Return the (x, y) coordinate for the center point of the cell that contains the specified text.  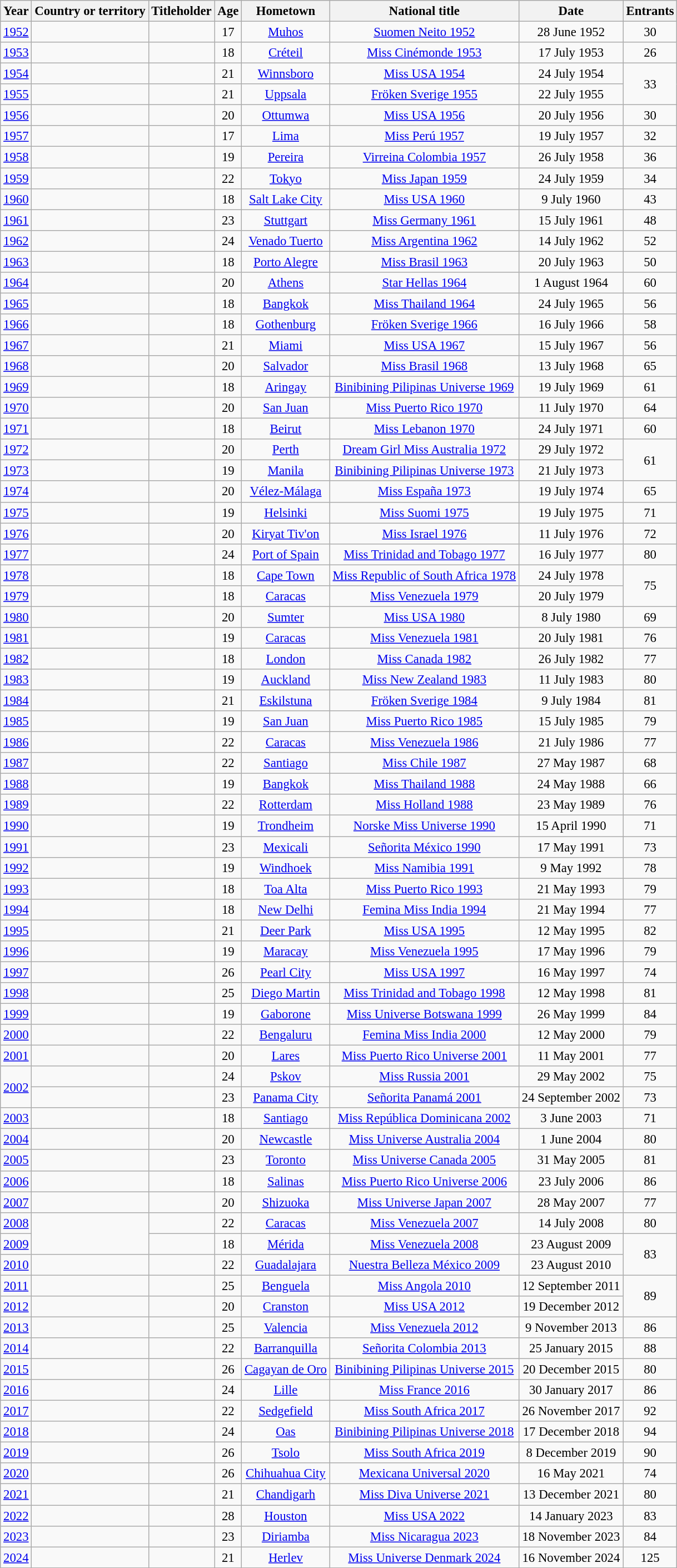
Suomen Neito 1952 (424, 32)
2024 (16, 1557)
78 (650, 868)
Miss USA 2012 (424, 1307)
21 May 1994 (571, 909)
2021 (16, 1495)
28 June 1952 (571, 32)
Fröken Sverige 1955 (424, 94)
Miss USA 1954 (424, 74)
Winnsboro (286, 74)
14 July 2008 (571, 1223)
88 (650, 1348)
24 July 1971 (571, 429)
15 April 1990 (571, 826)
23 May 1989 (571, 805)
Miss Angola 2010 (424, 1286)
Barranquilla (286, 1348)
1987 (16, 763)
1982 (16, 659)
1964 (16, 283)
19 July 1969 (571, 387)
2012 (16, 1307)
Trondheim (286, 826)
Oas (286, 1432)
Miss Israel 1976 (424, 534)
43 (650, 199)
Eskilstuna (286, 701)
Year (16, 11)
1975 (16, 512)
Miss España 1973 (424, 492)
Toronto (286, 1161)
Entrants (650, 11)
20 July 1981 (571, 638)
Beirut (286, 429)
Uppsala (286, 94)
Miss Universe Botswana 1999 (424, 1014)
2000 (16, 1035)
National title (424, 11)
24 July 1978 (571, 575)
1957 (16, 136)
1 August 1964 (571, 283)
Diriamba (286, 1536)
Panama City (286, 1098)
20 July 1963 (571, 262)
15 July 1961 (571, 220)
12 September 2011 (571, 1286)
Miss Thailand 1988 (424, 784)
29 July 1972 (571, 450)
1986 (16, 743)
1988 (16, 784)
Miss Thailand 1964 (424, 303)
1984 (16, 701)
52 (650, 241)
66 (650, 784)
Miss Venezuela 1979 (424, 596)
17 May 1996 (571, 952)
1959 (16, 178)
19 July 1975 (571, 512)
Miss Universe Australia 2004 (424, 1139)
Windhoek (286, 868)
27 May 1987 (571, 763)
1997 (16, 972)
Fröken Sverige 1984 (424, 701)
1990 (16, 826)
1981 (16, 638)
Pskov (286, 1077)
Nuestra Belleza México 2009 (424, 1265)
Miss Venezuela 2008 (424, 1244)
1962 (16, 241)
London (286, 659)
2018 (16, 1432)
Miss Trinidad and Tobago 1998 (424, 993)
Virreina Colombia 1957 (424, 157)
Shizuoka (286, 1202)
13 December 2021 (571, 1495)
Miss Puerto Rico 1970 (424, 408)
Herlev (286, 1557)
Miss Brasil 1963 (424, 262)
1973 (16, 471)
Miss Venezuela 1995 (424, 952)
90 (650, 1453)
20 July 1979 (571, 596)
Sedgefield (286, 1411)
1989 (16, 805)
1970 (16, 408)
2014 (16, 1348)
15 July 1985 (571, 721)
Lima (286, 136)
2005 (16, 1161)
Helsinki (286, 512)
Miss Cinémonde 1953 (424, 53)
24 July 1959 (571, 178)
Señorita México 1990 (424, 847)
Binibining Pilipinas Universe 1969 (424, 387)
Miss Holland 1988 (424, 805)
Newcastle (286, 1139)
1993 (16, 889)
Miss USA 1967 (424, 345)
Diego Martin (286, 993)
1979 (16, 596)
1994 (16, 909)
2008 (16, 1223)
Miss New Zealand 1983 (424, 680)
8 December 2019 (571, 1453)
Salt Lake City (286, 199)
2023 (16, 1536)
24 July 1954 (571, 74)
2009 (16, 1244)
16 May 2021 (571, 1474)
26 November 2017 (571, 1411)
30 January 2017 (571, 1390)
Vélez-Málaga (286, 492)
Salvador (286, 366)
1963 (16, 262)
11 July 1970 (571, 408)
Pereira (286, 157)
94 (650, 1432)
Miss Namibia 1991 (424, 868)
2015 (16, 1370)
28 May 2007 (571, 1202)
58 (650, 325)
Lille (286, 1390)
1 June 2004 (571, 1139)
12 May 1998 (571, 993)
1992 (16, 868)
Miss Suomi 1975 (424, 512)
2004 (16, 1139)
Miss USA 1997 (424, 972)
1966 (16, 325)
1976 (16, 534)
Bengaluru (286, 1035)
1980 (16, 617)
1974 (16, 492)
Miss Venezuela 1986 (424, 743)
Ottumwa (286, 116)
9 November 2013 (571, 1327)
19 December 2012 (571, 1307)
12 May 2000 (571, 1035)
26 May 1999 (571, 1014)
1969 (16, 387)
Miss Universe Canada 2005 (424, 1161)
1953 (16, 53)
Aringay (286, 387)
20 July 1956 (571, 116)
23 July 2006 (571, 1181)
28 (228, 1516)
16 July 1977 (571, 554)
2010 (16, 1265)
82 (650, 930)
125 (650, 1557)
1996 (16, 952)
48 (650, 220)
Venado Tuerto (286, 241)
23 August 2009 (571, 1244)
Miss Nicaragua 2023 (424, 1536)
Miss Universe Denmark 2024 (424, 1557)
1978 (16, 575)
92 (650, 1411)
Titleholder (181, 11)
Chihuahua City (286, 1474)
26 July 1958 (571, 157)
Miss Lebanon 1970 (424, 429)
Femina Miss India 2000 (424, 1035)
Miss USA 1980 (424, 617)
26 July 1982 (571, 659)
Stuttgart (286, 220)
Miss Perú 1957 (424, 136)
Binibining Pilipinas Universe 2018 (424, 1432)
68 (650, 763)
24 May 1988 (571, 784)
9 May 1992 (571, 868)
Dream Girl Miss Australia 1972 (424, 450)
17 May 1991 (571, 847)
1954 (16, 74)
1955 (16, 94)
Binibining Pilipinas Universe 2015 (424, 1370)
11 May 2001 (571, 1056)
Miss Russia 2001 (424, 1077)
New Delhi (286, 909)
2019 (16, 1453)
12 May 1995 (571, 930)
50 (650, 262)
Chandigarh (286, 1495)
Mexicana Universal 2020 (424, 1474)
1956 (16, 116)
2011 (16, 1286)
Binibining Pilipinas Universe 1973 (424, 471)
1998 (16, 993)
11 July 1976 (571, 534)
Cagayan de Oro (286, 1370)
Miss Venezuela 2012 (424, 1327)
Miss Diva Universe 2021 (424, 1495)
Miss France 2016 (424, 1390)
14 July 1962 (571, 241)
16 July 1966 (571, 325)
Cranston (286, 1307)
1977 (16, 554)
Lares (286, 1056)
Miss USA 1956 (424, 116)
72 (650, 534)
Miss USA 1960 (424, 199)
1961 (16, 220)
Miss Argentina 1962 (424, 241)
Benguela (286, 1286)
1952 (16, 32)
Miss Trinidad and Tobago 1977 (424, 554)
Kiryat Tiv'on (286, 534)
Toa Alta (286, 889)
14 January 2023 (571, 1516)
1995 (16, 930)
1972 (16, 450)
2003 (16, 1118)
Maracay (286, 952)
16 November 2024 (571, 1557)
13 July 1968 (571, 366)
Age (228, 11)
Valencia (286, 1327)
Tokyo (286, 178)
2013 (16, 1327)
Miss Germany 1961 (424, 220)
2001 (16, 1056)
Norske Miss Universe 1990 (424, 826)
Miss South Africa 2019 (424, 1453)
2022 (16, 1516)
Deer Park (286, 930)
Tsolo (286, 1453)
Rotterdam (286, 805)
Salinas (286, 1181)
2007 (16, 1202)
Miss South Africa 2017 (424, 1411)
Miami (286, 345)
19 July 1974 (571, 492)
9 July 1960 (571, 199)
Guadalajara (286, 1265)
Miss Republic of South Africa 1978 (424, 575)
Porto Alegre (286, 262)
1965 (16, 303)
1971 (16, 429)
Créteil (286, 53)
Miss USA 2022 (424, 1516)
2020 (16, 1474)
Port of Spain (286, 554)
2002 (16, 1087)
31 May 2005 (571, 1161)
1960 (16, 199)
Miss Venezuela 1981 (424, 638)
29 May 2002 (571, 1077)
1985 (16, 721)
24 September 2002 (571, 1098)
21 May 1993 (571, 889)
17 December 2018 (571, 1432)
64 (650, 408)
1983 (16, 680)
Fröken Sverige 1966 (424, 325)
Miss Japan 1959 (424, 178)
21 July 1973 (571, 471)
Star Hellas 1964 (424, 283)
3 June 2003 (571, 1118)
Miss USA 1995 (424, 930)
34 (650, 178)
36 (650, 157)
1967 (16, 345)
23 August 2010 (571, 1265)
Pearl City (286, 972)
Miss Brasil 1968 (424, 366)
17 July 1953 (571, 53)
9 July 1984 (571, 701)
21 July 1986 (571, 743)
Señorita Colombia 2013 (424, 1348)
89 (650, 1296)
20 December 2015 (571, 1370)
Gothenburg (286, 325)
Houston (286, 1516)
2006 (16, 1181)
Miss Universe Japan 2007 (424, 1202)
18 November 2023 (571, 1536)
Señorita Panamá 2001 (424, 1098)
33 (650, 84)
8 July 1980 (571, 617)
1958 (16, 157)
1991 (16, 847)
Manila (286, 471)
Miss Puerto Rico Universe 2001 (424, 1056)
16 May 1997 (571, 972)
2017 (16, 1411)
Miss Chile 1987 (424, 763)
Miss Puerto Rico Universe 2006 (424, 1181)
Miss Canada 1982 (424, 659)
Athens (286, 283)
1968 (16, 366)
Miss República Dominicana 2002 (424, 1118)
25 January 2015 (571, 1348)
Hometown (286, 11)
22 July 1955 (571, 94)
Miss Puerto Rico 1993 (424, 889)
Femina Miss India 1994 (424, 909)
Mérida (286, 1244)
Mexicali (286, 847)
Gaborone (286, 1014)
Auckland (286, 680)
Country or territory (90, 11)
69 (650, 617)
Miss Puerto Rico 1985 (424, 721)
15 July 1967 (571, 345)
1999 (16, 1014)
Muhos (286, 32)
Perth (286, 450)
24 July 1965 (571, 303)
Cape Town (286, 575)
Sumter (286, 617)
32 (650, 136)
Miss Venezuela 2007 (424, 1223)
2016 (16, 1390)
19 July 1957 (571, 136)
11 July 1983 (571, 680)
Date (571, 11)
